Provide the (x, y) coordinate of the cell's center where the given text is located.  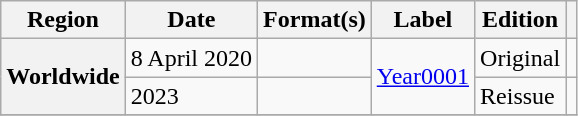
Original (520, 58)
Edition (520, 20)
Label (422, 20)
Year0001 (422, 77)
2023 (191, 96)
Date (191, 20)
Reissue (520, 96)
Region (63, 20)
8 April 2020 (191, 58)
Format(s) (315, 20)
Worldwide (63, 77)
